Pinpoint the cell where the given text exists, returning its (X, Y) midpoint coordinate. 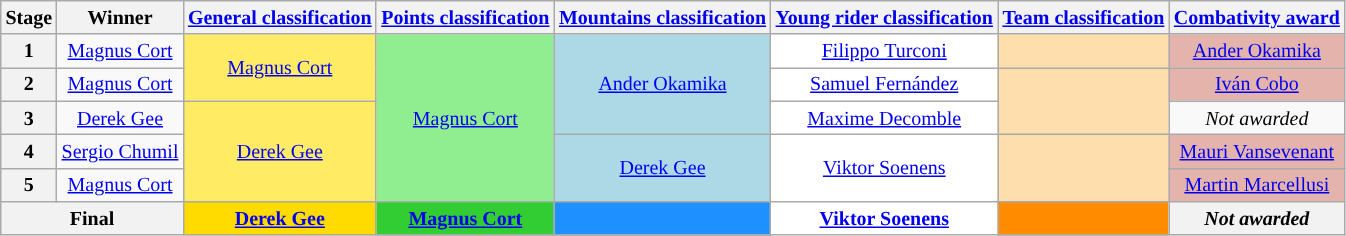
Samuel Fernández (884, 84)
Maxime Decomble (884, 118)
Martin Marcellusi (1257, 184)
Points classification (465, 18)
Sergio Chumil (120, 152)
Winner (120, 18)
Filippo Turconi (884, 52)
Final (92, 218)
Combativity award (1257, 18)
Team classification (1084, 18)
4 (29, 152)
3 (29, 118)
2 (29, 84)
General classification (280, 18)
1 (29, 52)
Mauri Vansevenant (1257, 152)
Mountains classification (662, 18)
Young rider classification (884, 18)
5 (29, 184)
Stage (29, 18)
Iván Cobo (1257, 84)
